Locate the cell with the specified text and output its [X, Y] center coordinate. 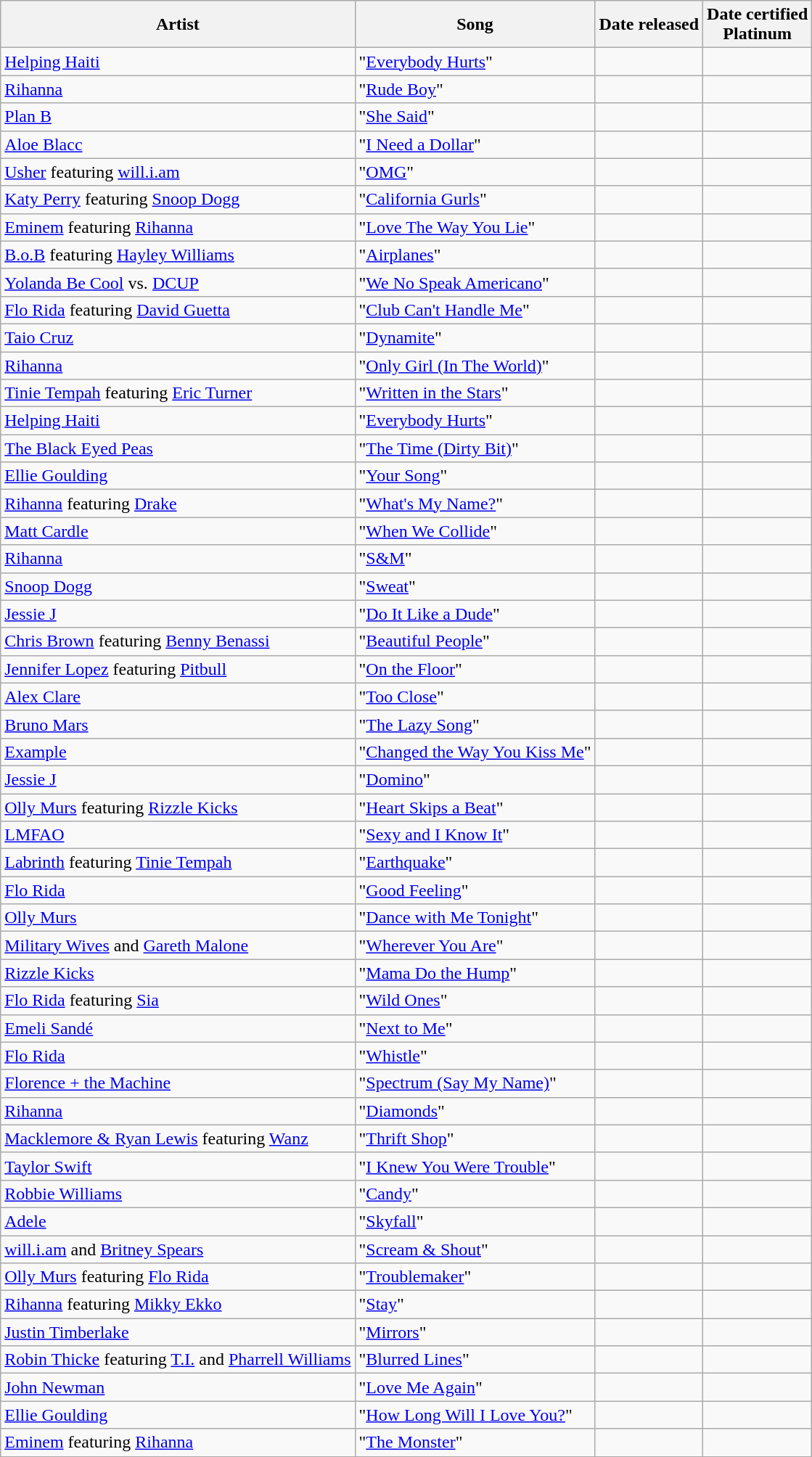
B.o.B featuring Hayley Williams [178, 255]
"Earthquake" [475, 863]
"The Lazy Song" [475, 724]
"Next to Me" [475, 1028]
"She Said" [475, 117]
Florence + the Machine [178, 1083]
"Your Song" [475, 476]
"Spectrum (Say My Name)" [475, 1083]
Chris Brown featuring Benny Benassi [178, 641]
"I Knew You Were Trouble" [475, 1166]
Yolanda Be Cool vs. DCUP [178, 282]
"Airplanes" [475, 255]
Taio Cruz [178, 337]
"The Time (Dirty Bit)" [475, 448]
Date released [649, 25]
"Changed the Way You Kiss Me" [475, 752]
"What's My Name?" [475, 504]
Robin Thicke featuring T.I. and Pharrell Williams [178, 1360]
Adele [178, 1221]
"Scream & Shout" [475, 1249]
Date certifiedPlatinum [758, 25]
The Black Eyed Peas [178, 448]
"Dance with Me Tonight" [475, 918]
"Blurred Lines" [475, 1360]
Olly Murs featuring Rizzle Kicks [178, 808]
Taylor Swift [178, 1166]
"Whistle" [475, 1056]
Plan B [178, 117]
Bruno Mars [178, 724]
"Love The Way You Lie" [475, 227]
Alex Clare [178, 697]
"Candy" [475, 1194]
"Sexy and I Know It" [475, 835]
"I Need a Dollar" [475, 144]
"Skyfall" [475, 1221]
"Dynamite" [475, 337]
"Wherever You Are" [475, 945]
"How Long Will I Love You?" [475, 1415]
Rihanna featuring Drake [178, 504]
Rihanna featuring Mikky Ekko [178, 1305]
"Good Feeling" [475, 890]
Artist [178, 25]
"Too Close" [475, 697]
Military Wives and Gareth Malone [178, 945]
"Stay" [475, 1305]
Labrinth featuring Tinie Tempah [178, 863]
"The Monster" [475, 1442]
"Wild Ones" [475, 1001]
"Only Girl (In The World)" [475, 365]
LMFAO [178, 835]
Matt Cardle [178, 531]
Katy Perry featuring Snoop Dogg [178, 200]
"Thrift Shop" [475, 1138]
"Diamonds" [475, 1111]
Snoop Dogg [178, 586]
Aloe Blacc [178, 144]
"S&M" [475, 559]
"Mama Do the Hump" [475, 973]
will.i.am and Britney Spears [178, 1249]
"We No Speak Americano" [475, 282]
"Mirrors" [475, 1332]
"California Gurls" [475, 200]
"Beautiful People" [475, 641]
John Newman [178, 1387]
"Domino" [475, 779]
Emeli Sandé [178, 1028]
Tinie Tempah featuring Eric Turner [178, 393]
"Love Me Again" [475, 1387]
"Sweat" [475, 586]
Flo Rida featuring David Guetta [178, 310]
Rizzle Kicks [178, 973]
"Heart Skips a Beat" [475, 808]
Olly Murs [178, 918]
Jennifer Lopez featuring Pitbull [178, 669]
"OMG" [475, 172]
Olly Murs featuring Flo Rida [178, 1277]
Justin Timberlake [178, 1332]
"When We Collide" [475, 531]
Example [178, 752]
Robbie Williams [178, 1194]
Song [475, 25]
Usher featuring will.i.am [178, 172]
Flo Rida featuring Sia [178, 1001]
"On the Floor" [475, 669]
"Troublemaker" [475, 1277]
"Written in the Stars" [475, 393]
"Club Can't Handle Me" [475, 310]
Macklemore & Ryan Lewis featuring Wanz [178, 1138]
"Rude Boy" [475, 89]
"Do It Like a Dude" [475, 614]
